Return the (X, Y) coordinate for the center point of the cell that contains the specified text.  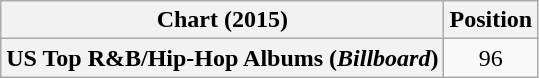
Chart (2015) (222, 20)
96 (491, 58)
Position (491, 20)
US Top R&B/Hip-Hop Albums (Billboard) (222, 58)
